Provide the [x, y] coordinate of the cell's center where the given text is located.  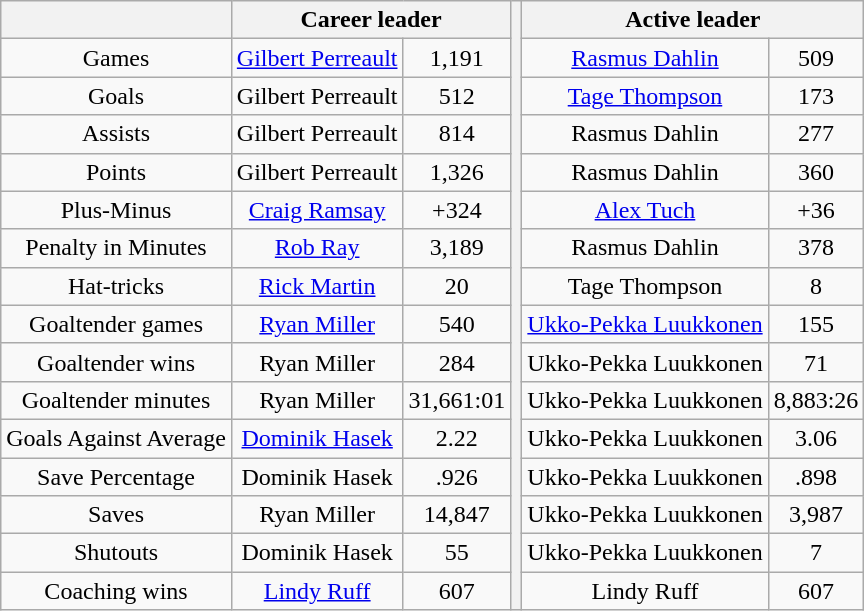
512 [457, 96]
+324 [457, 210]
Hat-tricks [116, 286]
55 [457, 553]
Goaltender minutes [116, 400]
Coaching wins [116, 591]
Rick Martin [317, 286]
360 [816, 172]
Save Percentage [116, 477]
31,661:01 [457, 400]
2.22 [457, 438]
Career leader [370, 20]
378 [816, 248]
3,189 [457, 248]
509 [816, 58]
Shutouts [116, 553]
Assists [116, 134]
284 [457, 362]
1,191 [457, 58]
Goals [116, 96]
173 [816, 96]
Games [116, 58]
Rob Ray [317, 248]
Craig Ramsay [317, 210]
8,883:26 [816, 400]
Penalty in Minutes [116, 248]
20 [457, 286]
Goals Against Average [116, 438]
814 [457, 134]
277 [816, 134]
Plus-Minus [116, 210]
Goaltender wins [116, 362]
155 [816, 324]
+36 [816, 210]
14,847 [457, 515]
3.06 [816, 438]
.898 [816, 477]
71 [816, 362]
1,326 [457, 172]
540 [457, 324]
Goaltender games [116, 324]
.926 [457, 477]
Alex Tuch [645, 210]
Points [116, 172]
Saves [116, 515]
3,987 [816, 515]
8 [816, 286]
7 [816, 553]
Active leader [693, 20]
